Extract the (X, Y) coordinate from the center of the cell holding the provided text.  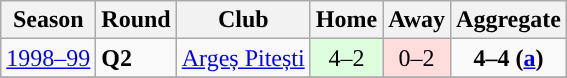
4–2 (346, 58)
Q2 (136, 58)
4–4 (a) (509, 58)
0–2 (417, 58)
Season (48, 20)
Away (417, 20)
Club (243, 20)
1998–99 (48, 58)
Aggregate (509, 20)
Round (136, 20)
Home (346, 20)
Argeș Pitești (243, 58)
